Identify which cell holds the provided text, then report its [x, y] central coordinate. 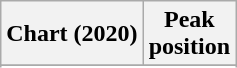
Chart (2020) [72, 34]
Peakposition [189, 34]
